Return the [X, Y] coordinate for the center point of the cell that contains the specified text.  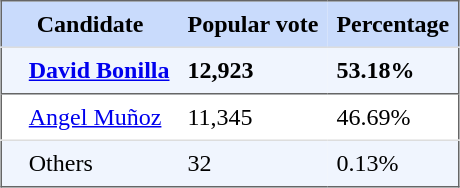
Percentage [393, 24]
53.18% [393, 70]
0.13% [393, 163]
46.69% [393, 117]
Popular vote [252, 24]
Others [100, 163]
Angel Muñoz [100, 117]
David Bonilla [100, 70]
32 [252, 163]
Candidate [90, 24]
11,345 [252, 117]
12,923 [252, 70]
